Detect which cell encompasses the target text, then output its [x, y] center coordinate. 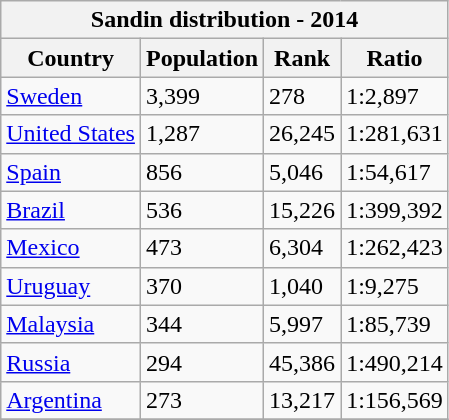
United States [71, 134]
536 [202, 210]
Ratio [395, 58]
Sweden [71, 96]
3,399 [202, 96]
1:2,897 [395, 96]
Rank [302, 58]
294 [202, 362]
5,997 [302, 324]
Mexico [71, 248]
Population [202, 58]
Malaysia [71, 324]
1:54,617 [395, 172]
856 [202, 172]
473 [202, 248]
278 [302, 96]
Russia [71, 362]
1,287 [202, 134]
1:490,214 [395, 362]
1,040 [302, 286]
5,046 [302, 172]
1:156,569 [395, 400]
273 [202, 400]
Sandin distribution - 2014 [225, 20]
15,226 [302, 210]
Uruguay [71, 286]
Country [71, 58]
13,217 [302, 400]
344 [202, 324]
1:262,423 [395, 248]
45,386 [302, 362]
370 [202, 286]
Argentina [71, 400]
6,304 [302, 248]
1:281,631 [395, 134]
1:9,275 [395, 286]
1:399,392 [395, 210]
Spain [71, 172]
1:85,739 [395, 324]
Brazil [71, 210]
26,245 [302, 134]
